Pinpoint the cell where the given text exists, returning its (X, Y) midpoint coordinate. 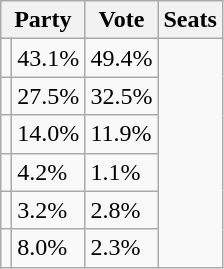
2.3% (122, 248)
2.8% (122, 210)
Vote (122, 20)
8.0% (48, 248)
Party (43, 20)
11.9% (122, 134)
Seats (190, 20)
1.1% (122, 172)
4.2% (48, 172)
43.1% (48, 58)
32.5% (122, 96)
27.5% (48, 96)
49.4% (122, 58)
14.0% (48, 134)
3.2% (48, 210)
